Extract the [X, Y] coordinate from the center of the cell holding the provided text.  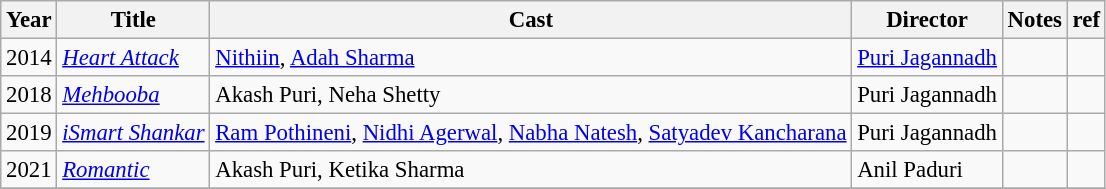
Director [927, 20]
Mehbooba [134, 95]
Akash Puri, Ketika Sharma [531, 170]
Cast [531, 20]
2021 [29, 170]
Nithiin, Adah Sharma [531, 58]
iSmart Shankar [134, 133]
Year [29, 20]
Ram Pothineni, Nidhi Agerwal, Nabha Natesh, Satyadev Kancharana [531, 133]
Anil Paduri [927, 170]
2018 [29, 95]
Title [134, 20]
2019 [29, 133]
ref [1086, 20]
Heart Attack [134, 58]
2014 [29, 58]
Akash Puri, Neha Shetty [531, 95]
Notes [1034, 20]
Romantic [134, 170]
